From the cell containing the given text, extract its center point as (X, Y) coordinate. 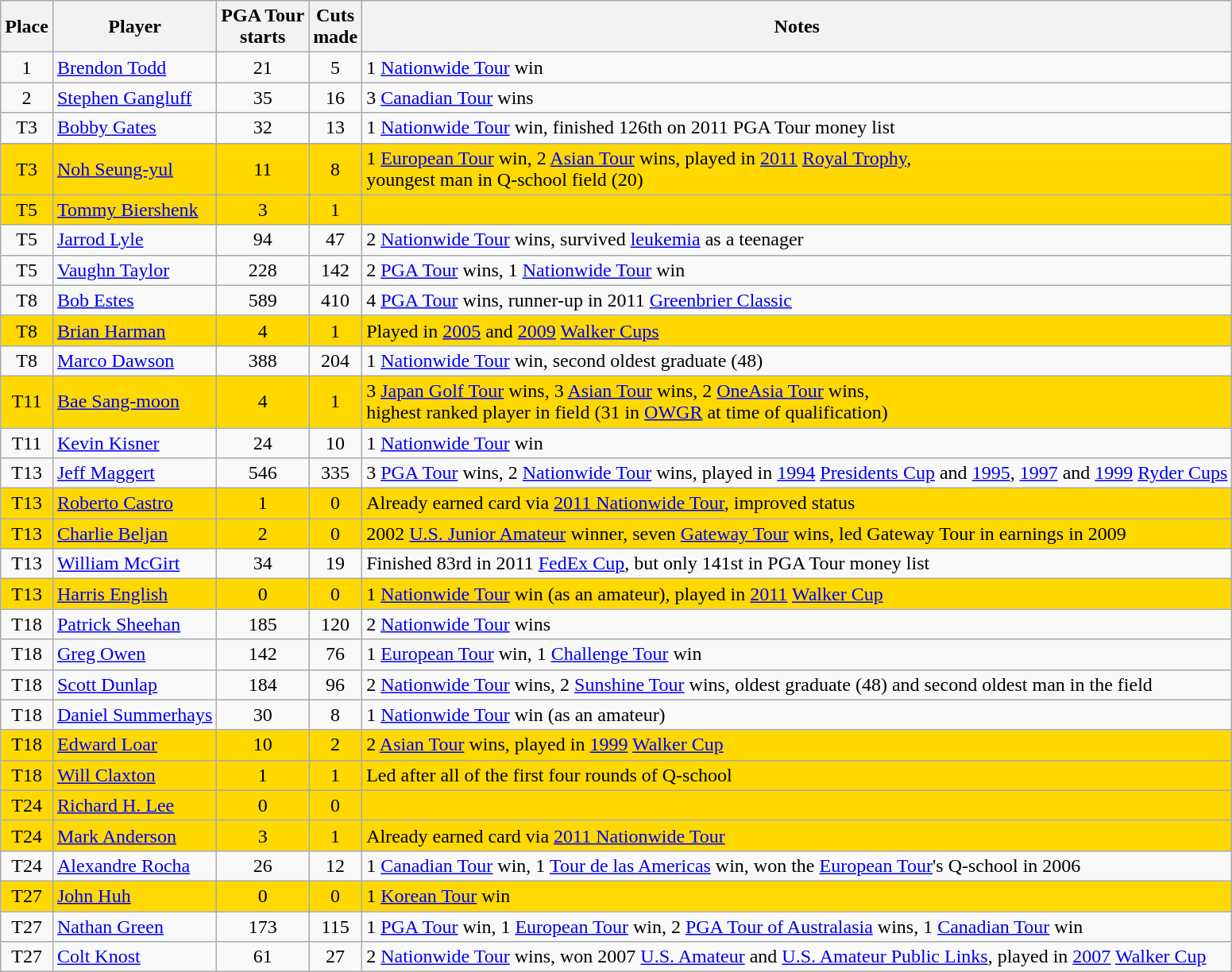
1 PGA Tour win, 1 European Tour win, 2 PGA Tour of Australasia wins, 1 Canadian Tour win (798, 927)
Marco Dawson (134, 361)
30 (263, 715)
Jeff Maggert (134, 473)
1 Nationwide Tour win (as an amateur), played in 2011 Walker Cup (798, 594)
94 (263, 240)
19 (335, 564)
Vaughn Taylor (134, 270)
3 Japan Golf Tour wins, 3 Asian Tour wins, 2 OneAsia Tour wins,highest ranked player in field (31 in OWGR at time of qualification) (798, 402)
35 (263, 98)
120 (335, 624)
Finished 83rd in 2011 FedEx Cup, but only 141st in PGA Tour money list (798, 564)
1 Canadian Tour win, 1 Tour de las Americas win, won the European Tour's Q-school in 2006 (798, 866)
Jarrod Lyle (134, 240)
Scott Dunlap (134, 685)
184 (263, 685)
4 PGA Tour wins, runner-up in 2011 Greenbrier Classic (798, 300)
Already earned card via 2011 Nationwide Tour, improved status (798, 503)
204 (335, 361)
11 (263, 168)
546 (263, 473)
2 Nationwide Tour wins (798, 624)
Place (27, 27)
115 (335, 927)
410 (335, 300)
76 (335, 654)
1 European Tour win, 2 Asian Tour wins, played in 2011 Royal Trophy,youngest man in Q-school field (20) (798, 168)
Led after all of the first four rounds of Q-school (798, 775)
12 (335, 866)
Player (134, 27)
335 (335, 473)
185 (263, 624)
John Huh (134, 896)
2 Nationwide Tour wins, won 2007 U.S. Amateur and U.S. Amateur Public Links, played in 2007 Walker Cup (798, 957)
Bob Estes (134, 300)
3 Canadian Tour wins (798, 98)
Bae Sang-moon (134, 402)
PGA Tourstarts (263, 27)
Already earned card via 2011 Nationwide Tour (798, 835)
1 European Tour win, 1 Challenge Tour win (798, 654)
2 Nationwide Tour wins, 2 Sunshine Tour wins, oldest graduate (48) and second oldest man in the field (798, 685)
Will Claxton (134, 775)
Notes (798, 27)
24 (263, 442)
Patrick Sheehan (134, 624)
1 Nationwide Tour win (as an amateur) (798, 715)
Daniel Summerhays (134, 715)
Mark Anderson (134, 835)
21 (263, 67)
32 (263, 128)
Stephen Gangluff (134, 98)
Cutsmade (335, 27)
Brian Harman (134, 330)
589 (263, 300)
Noh Seung-yul (134, 168)
2 Asian Tour wins, played in 1999 Walker Cup (798, 745)
5 (335, 67)
47 (335, 240)
Tommy Biershenk (134, 210)
34 (263, 564)
Greg Owen (134, 654)
173 (263, 927)
Colt Knost (134, 957)
Alexandre Rocha (134, 866)
Charlie Beljan (134, 534)
William McGirt (134, 564)
228 (263, 270)
96 (335, 685)
Richard H. Lee (134, 805)
26 (263, 866)
3 PGA Tour wins, 2 Nationwide Tour wins, played in 1994 Presidents Cup and 1995, 1997 and 1999 Ryder Cups (798, 473)
61 (263, 957)
Roberto Castro (134, 503)
Kevin Kisner (134, 442)
Brendon Todd (134, 67)
Nathan Green (134, 927)
1 Nationwide Tour win, second oldest graduate (48) (798, 361)
16 (335, 98)
388 (263, 361)
2 Nationwide Tour wins, survived leukemia as a teenager (798, 240)
27 (335, 957)
Harris English (134, 594)
2002 U.S. Junior Amateur winner, seven Gateway Tour wins, led Gateway Tour in earnings in 2009 (798, 534)
Edward Loar (134, 745)
1 Nationwide Tour win, finished 126th on 2011 PGA Tour money list (798, 128)
1 Korean Tour win (798, 896)
2 PGA Tour wins, 1 Nationwide Tour win (798, 270)
Bobby Gates (134, 128)
13 (335, 128)
Played in 2005 and 2009 Walker Cups (798, 330)
